Scan for the cell matching the given text and deliver its (X, Y) coordinate at center. 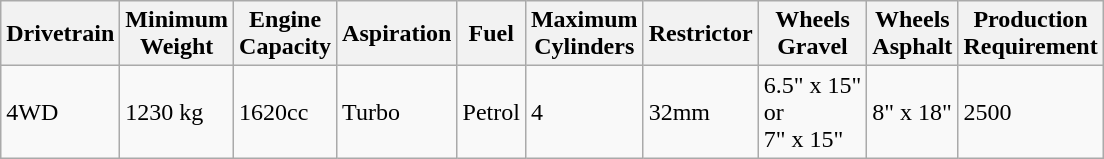
ProductionRequirement (1030, 34)
Fuel (491, 34)
6.5" x 15"or7" x 15" (812, 112)
MinimumWeight (177, 34)
4 (584, 112)
Drivetrain (60, 34)
32mm (700, 112)
Petrol (491, 112)
Aspiration (397, 34)
2500 (1030, 112)
Restrictor (700, 34)
MaximumCylinders (584, 34)
EngineCapacity (286, 34)
8" x 18" (912, 112)
4WD (60, 112)
WheelsGravel (812, 34)
1230 kg (177, 112)
Turbo (397, 112)
WheelsAsphalt (912, 34)
1620cc (286, 112)
